Pinpoint the cell where the given text exists, returning its (x, y) midpoint coordinate. 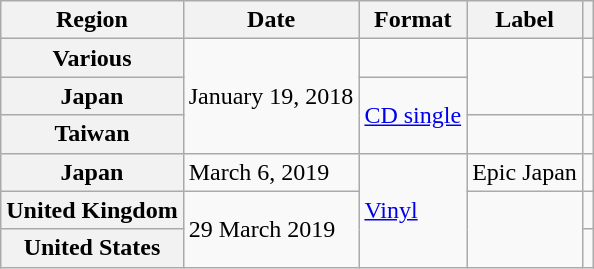
Region (92, 20)
CD single (413, 115)
29 March 2019 (271, 229)
January 19, 2018 (271, 96)
Format (413, 20)
Various (92, 58)
Date (271, 20)
Taiwan (92, 134)
Label (525, 20)
March 6, 2019 (271, 172)
United Kingdom (92, 210)
United States (92, 248)
Epic Japan (525, 172)
Vinyl (413, 210)
